Output the [X, Y] coordinate of the center of the cell containing the given text.  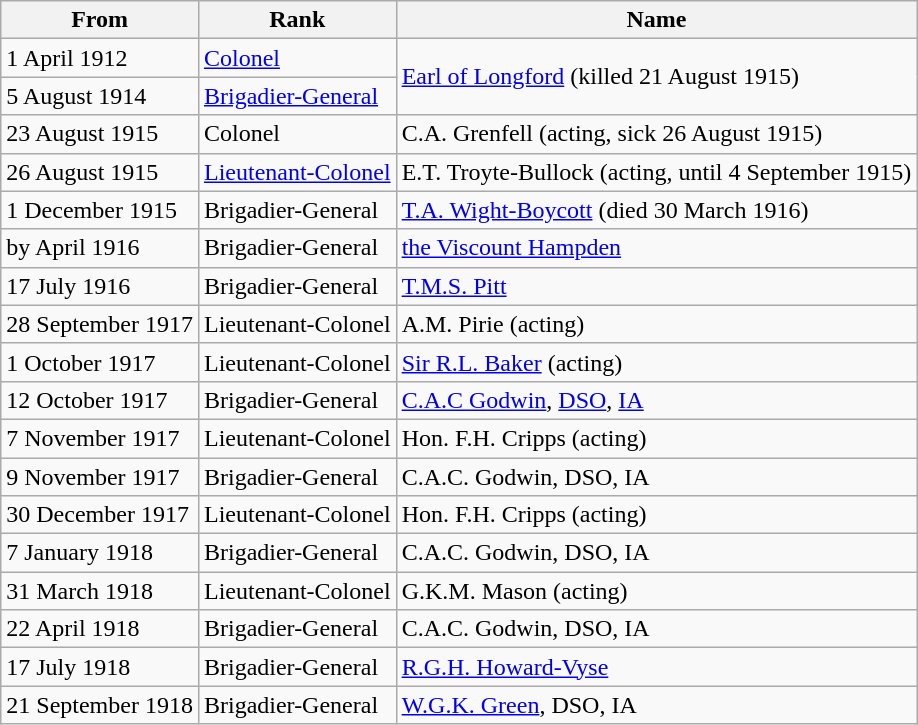
31 March 1918 [100, 591]
T.A. Wight-Boycott (died 30 March 1916) [656, 210]
E.T. Troyte-Bullock (acting, until 4 September 1915) [656, 172]
5 August 1914 [100, 96]
T.M.S. Pitt [656, 286]
1 April 1912 [100, 58]
G.K.M. Mason (acting) [656, 591]
by April 1916 [100, 248]
23 August 1915 [100, 134]
1 October 1917 [100, 362]
From [100, 20]
the Viscount Hampden [656, 248]
21 September 1918 [100, 705]
A.M. Pirie (acting) [656, 324]
Earl of Longford (killed 21 August 1915) [656, 77]
17 July 1916 [100, 286]
26 August 1915 [100, 172]
28 September 1917 [100, 324]
22 April 1918 [100, 629]
7 January 1918 [100, 553]
Rank [297, 20]
12 October 1917 [100, 400]
Name [656, 20]
1 December 1915 [100, 210]
C.A. Grenfell (acting, sick 26 August 1915) [656, 134]
W.G.K. Green, DSO, IA [656, 705]
30 December 1917 [100, 515]
7 November 1917 [100, 438]
C.A.C Godwin, DSO, IA [656, 400]
9 November 1917 [100, 477]
R.G.H. Howard-Vyse [656, 667]
17 July 1918 [100, 667]
Sir R.L. Baker (acting) [656, 362]
